Search for the cell housing the specified text and yield its (X, Y) center coordinate. 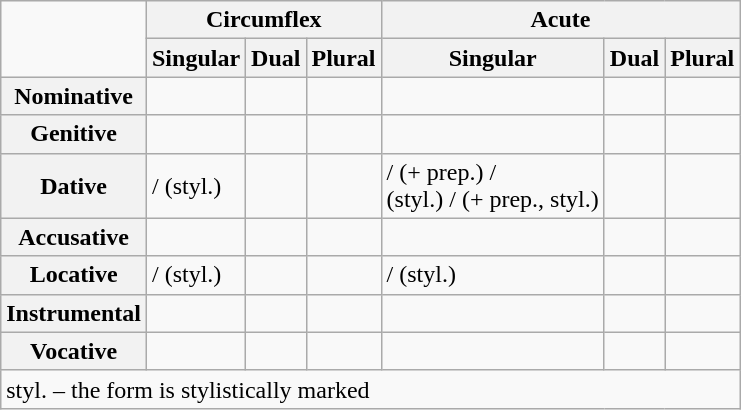
Nominative (74, 96)
Acute (560, 20)
Genitive (74, 134)
Locative (74, 275)
/ (+ prep.) / (styl.) / (+ prep., styl.) (492, 186)
Accusative (74, 237)
Vocative (74, 351)
styl. – the form is stylistically marked (370, 389)
Instrumental (74, 313)
Circumflex (264, 20)
Dative (74, 186)
